From the cell containing the given text, extract its center point as [x, y] coordinate. 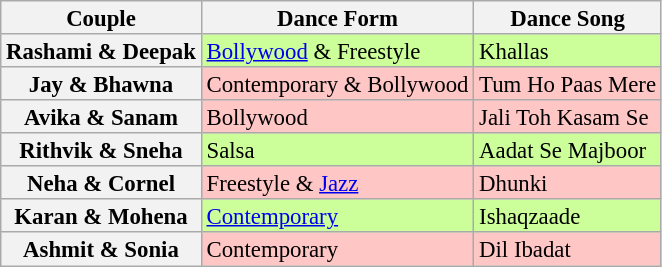
Dance Form [338, 18]
Salsa [338, 150]
Aadat Se Majboor [568, 150]
Neha & Cornel [101, 182]
Karan & Mohena [101, 216]
Jay & Bhawna [101, 84]
Freestyle & Jazz [338, 182]
Rashami & Deepak [101, 50]
Dance Song [568, 18]
Dhunki [568, 182]
Dil Ibadat [568, 250]
Avika & Sanam [101, 116]
Jali Toh Kasam Se [568, 116]
Contemporary & Bollywood [338, 84]
Ishaqzaade [568, 216]
Bollywood & Freestyle [338, 50]
Couple [101, 18]
Tum Ho Paas Mere [568, 84]
Ashmit & Sonia [101, 250]
Rithvik & Sneha [101, 150]
Bollywood [338, 116]
Khallas [568, 50]
